Return the [x, y] coordinate for the center point of the cell that contains the specified text.  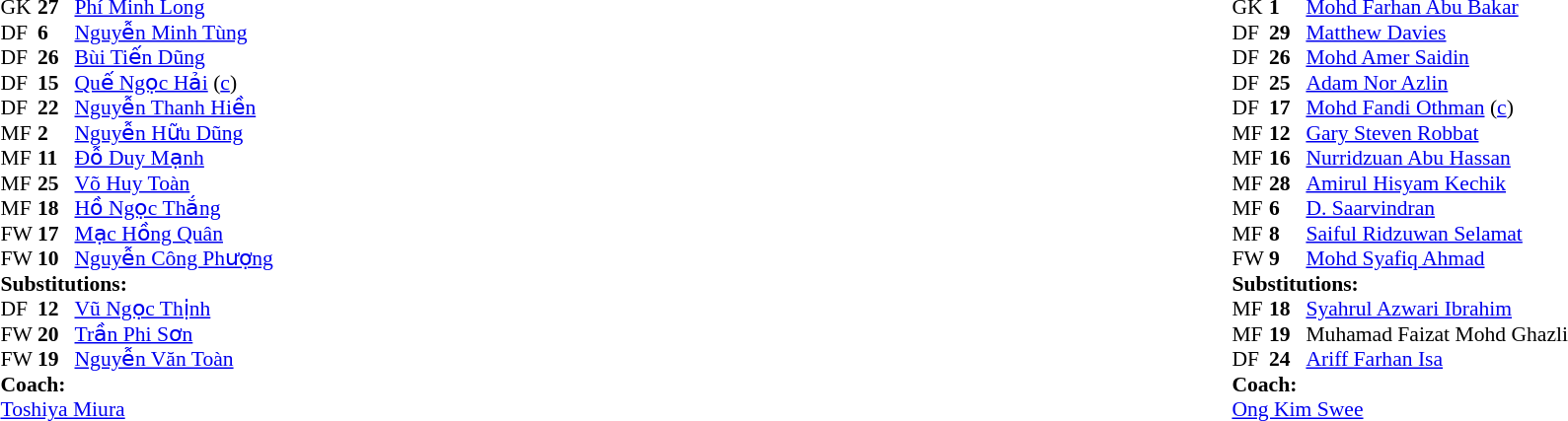
Võ Huy Toàn [174, 183]
28 [1288, 183]
Đỗ Duy Mạnh [174, 159]
Vũ Ngọc Thịnh [174, 309]
Nguyễn Văn Toàn [174, 360]
11 [56, 159]
22 [56, 107]
Nguyễn Hữu Dũng [174, 133]
Nguyễn Thanh Hiền [174, 107]
Mohd Syafiq Ahmad [1437, 259]
Nguyễn Minh Tùng [174, 33]
Gary Steven Robbat [1437, 133]
Mohd Amer Saidin [1437, 58]
Mạc Hồng Quân [174, 234]
Muhamad Faizat Mohd Ghazli [1437, 334]
Amirul Hisyam Kechik [1437, 183]
Mohd Fandi Othman (c) [1437, 107]
Quế Ngọc Hải (c) [174, 83]
Bùi Tiến Dũng [174, 58]
Ariff Farhan Isa [1437, 360]
2 [56, 133]
Trần Phi Sơn [174, 334]
16 [1288, 159]
9 [1288, 259]
Matthew Davies [1437, 33]
D. Saarvindran [1437, 208]
Syahrul Azwari Ibrahim [1437, 309]
Adam Nor Azlin [1437, 83]
Hồ Ngọc Thắng [174, 208]
Saiful Ridzuwan Selamat [1437, 234]
Nguyễn Công Phượng [174, 259]
20 [56, 334]
15 [56, 83]
Nurridzuan Abu Hassan [1437, 159]
8 [1288, 234]
24 [1288, 360]
29 [1288, 33]
10 [56, 259]
